Extract the (x, y) coordinate from the center of the cell holding the provided text.  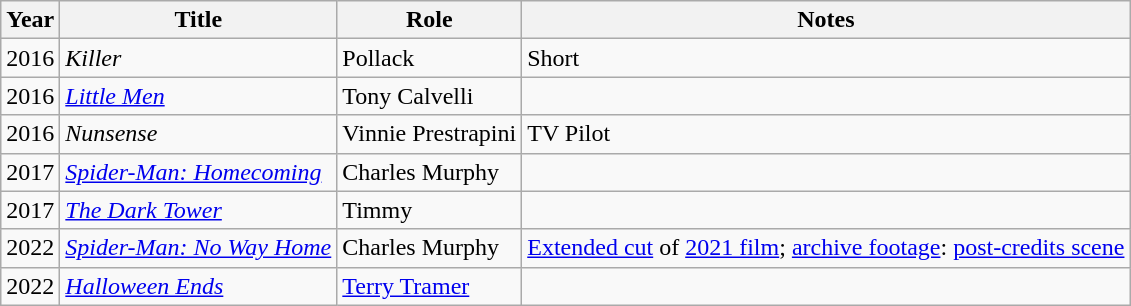
Vinnie Prestrapini (430, 134)
TV Pilot (826, 134)
Spider-Man: No Way Home (198, 248)
Timmy (430, 210)
Role (430, 20)
Extended cut of 2021 film; archive footage: post-credits scene (826, 248)
Short (826, 58)
Year (30, 20)
Pollack (430, 58)
Tony Calvelli (430, 96)
Spider-Man: Homecoming (198, 172)
Nunsense (198, 134)
Notes (826, 20)
The Dark Tower (198, 210)
Little Men (198, 96)
Terry Tramer (430, 286)
Killer (198, 58)
Halloween Ends (198, 286)
Title (198, 20)
